Capture the cell that displays the provided text and extract its (X, Y) central coordinate. 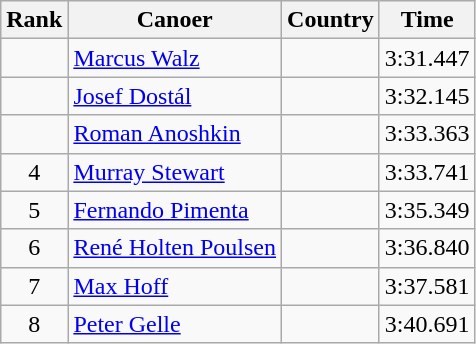
3:35.349 (427, 210)
Max Hoff (175, 286)
Murray Stewart (175, 172)
5 (34, 210)
René Holten Poulsen (175, 248)
3:32.145 (427, 96)
Canoer (175, 20)
3:36.840 (427, 248)
8 (34, 324)
7 (34, 286)
Time (427, 20)
Marcus Walz (175, 58)
Roman Anoshkin (175, 134)
Rank (34, 20)
4 (34, 172)
3:37.581 (427, 286)
Peter Gelle (175, 324)
Fernando Pimenta (175, 210)
3:33.363 (427, 134)
Country (331, 20)
Josef Dostál (175, 96)
3:40.691 (427, 324)
3:31.447 (427, 58)
6 (34, 248)
3:33.741 (427, 172)
